From the cell containing the given text, extract its center point as [X, Y] coordinate. 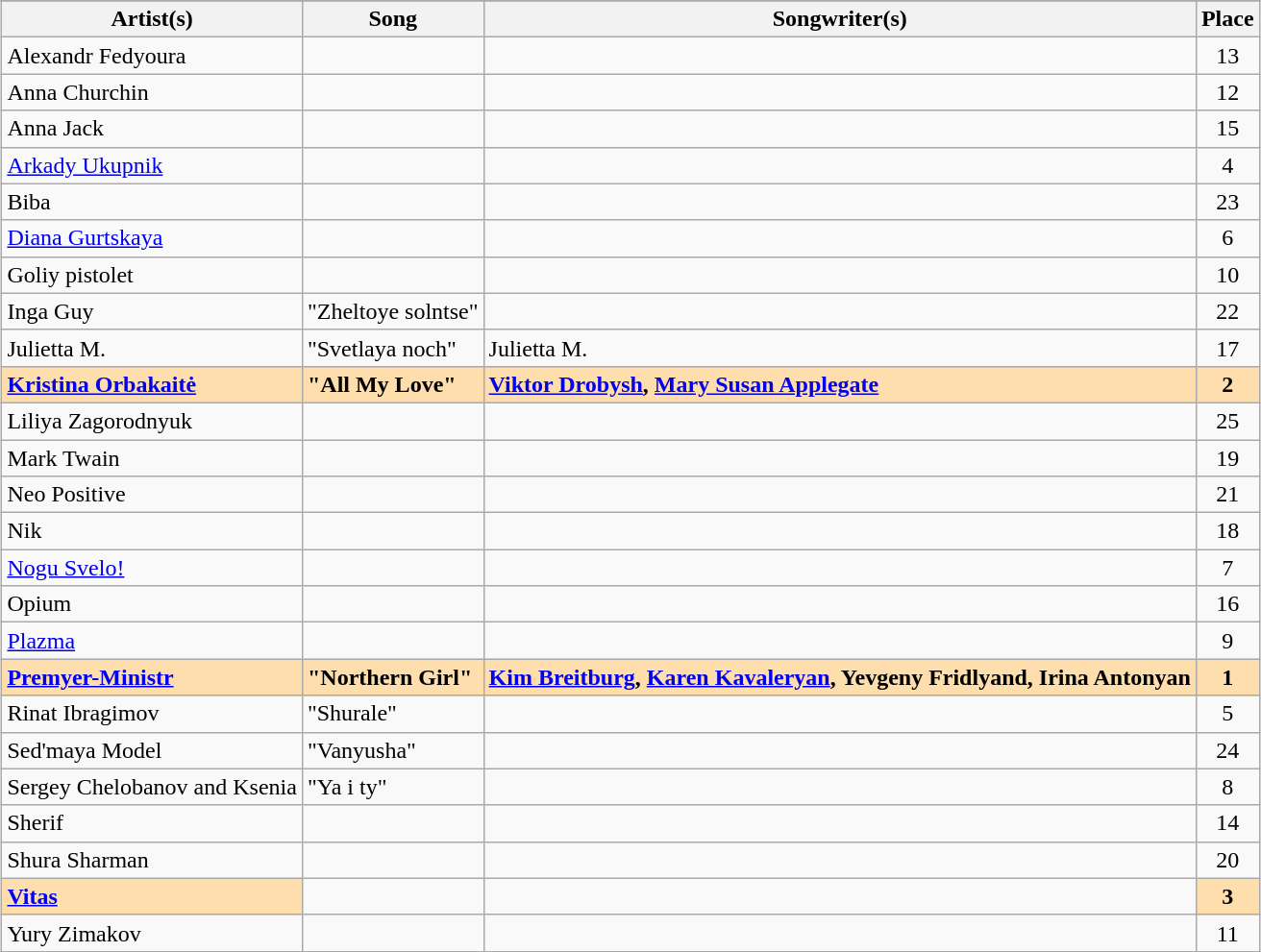
10 [1227, 275]
12 [1227, 92]
Nik [152, 531]
"Vanyusha" [392, 750]
19 [1227, 458]
6 [1227, 238]
9 [1227, 641]
Anna Jack [152, 129]
Place [1227, 19]
Yury Zimakov [152, 933]
Song [392, 19]
Plazma [152, 641]
Biba [152, 202]
Anna Churchin [152, 92]
Shura Sharman [152, 860]
13 [1227, 56]
Premyer-Ministr [152, 677]
"Svetlaya noch" [392, 348]
Neo Positive [152, 495]
21 [1227, 495]
17 [1227, 348]
4 [1227, 165]
18 [1227, 531]
Vitas [152, 896]
1 [1227, 677]
Opium [152, 604]
"Zheltoye solntse" [392, 311]
20 [1227, 860]
14 [1227, 823]
Sergey Chelobanov and Ksenia [152, 787]
Inga Guy [152, 311]
Diana Gurtskaya [152, 238]
7 [1227, 568]
Artist(s) [152, 19]
15 [1227, 129]
Goliy pistolet [152, 275]
8 [1227, 787]
11 [1227, 933]
"Shurale" [392, 714]
Rinat Ibragimov [152, 714]
Liliya Zagorodnyuk [152, 421]
2 [1227, 384]
Sed'maya Model [152, 750]
"All My Love" [392, 384]
"Northern Girl" [392, 677]
Viktor Drobysh, Mary Susan Applegate [840, 384]
25 [1227, 421]
Arkady Ukupnik [152, 165]
Alexandr Fedyoura [152, 56]
Kim Breitburg, Karen Kavaleryan, Yevgeny Fridlyand, Irina Antonyan [840, 677]
Kristina Orbakaitė [152, 384]
Mark Twain [152, 458]
23 [1227, 202]
Nogu Svelo! [152, 568]
22 [1227, 311]
"Ya i ty" [392, 787]
24 [1227, 750]
Sherif [152, 823]
3 [1227, 896]
Songwriter(s) [840, 19]
5 [1227, 714]
16 [1227, 604]
